Find where the given text appears and provide that cell's center as [X, Y] coordinate. 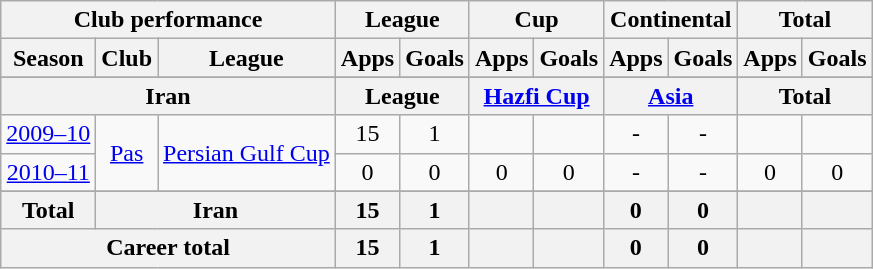
Season [48, 58]
Hazfi Cup [536, 96]
Persian Gulf Cup [247, 153]
Career total [168, 248]
Cup [536, 20]
Club [127, 58]
Asia [671, 96]
Pas [127, 153]
Continental [671, 20]
2010–11 [48, 172]
2009–10 [48, 134]
Club performance [168, 20]
